Capture the cell that displays the provided text and extract its (x, y) central coordinate. 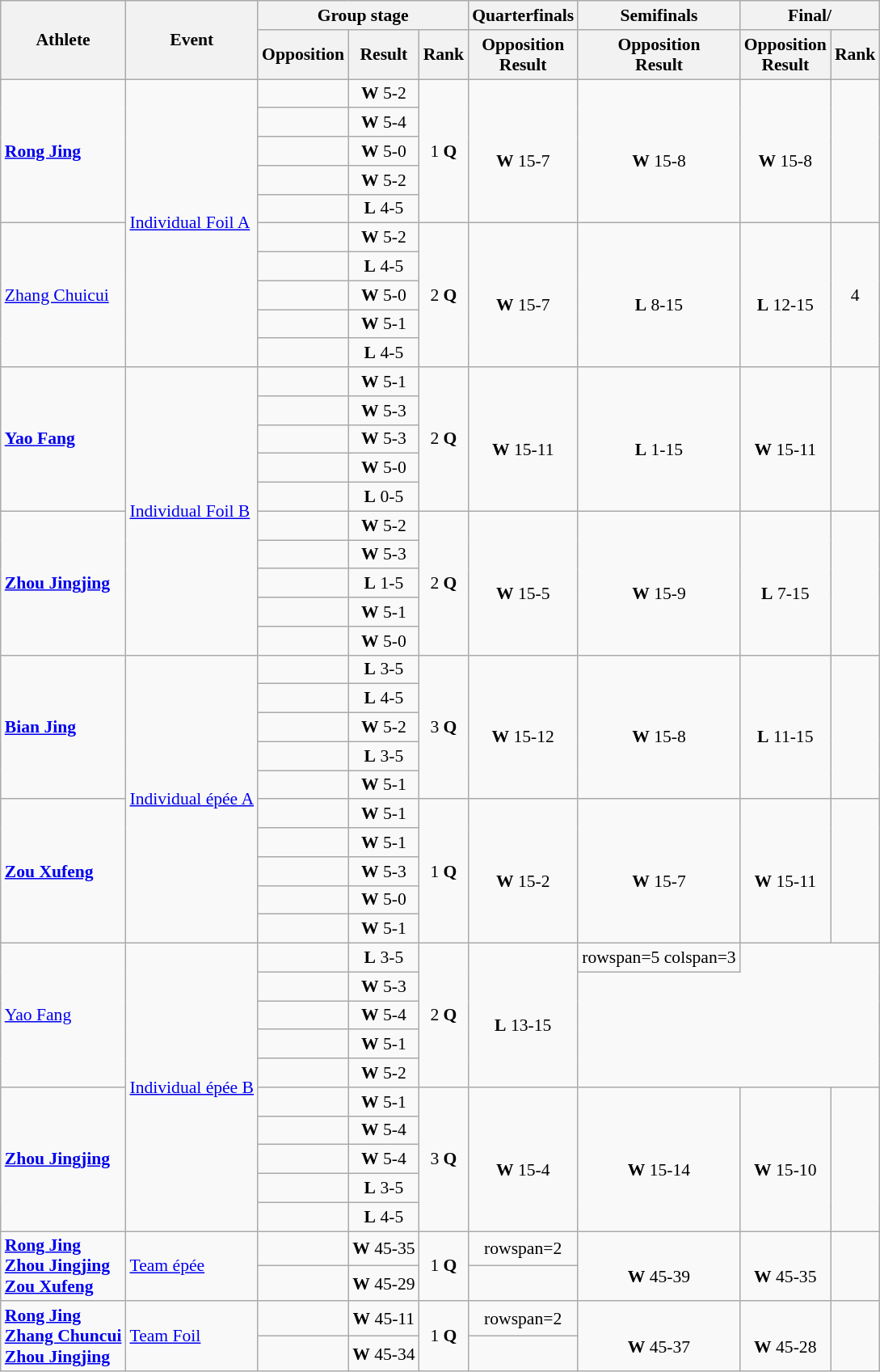
Individual Foil B (192, 511)
Bian Jing (63, 727)
Individual épée B (192, 1087)
W 15-14 (659, 1159)
W 15-9 (659, 583)
4 (855, 295)
W 15-10 (785, 1159)
Team épée (192, 1266)
Individual Foil A (192, 223)
Group stage (363, 15)
W 15-4 (523, 1159)
Result (383, 55)
W 45-34 (383, 1353)
L 7-15 (785, 583)
Zhang Chuicui (63, 295)
Athlete (63, 40)
L 11-15 (785, 727)
Rong JingZhou JingjingZou Xufeng (63, 1266)
Opposition (303, 55)
L 0-5 (383, 497)
W 45-39 (659, 1266)
Rong Jing (63, 151)
Final/ (810, 15)
rowspan=5 colspan=3 (659, 958)
L 13-15 (523, 1015)
W 15-2 (523, 872)
L 1-5 (383, 584)
W 45-11 (383, 1319)
L 1-15 (659, 439)
Zou Xufeng (63, 872)
W 45-37 (659, 1337)
Semifinals (659, 15)
Individual épée A (192, 799)
Team Foil (192, 1337)
W 45-29 (383, 1284)
W 45-28 (785, 1337)
L 8-15 (659, 295)
L 12-15 (785, 295)
W 15-12 (523, 727)
Rong JingZhang ChuncuiZhou Jingjing (63, 1337)
Event (192, 40)
W 15-5 (523, 583)
Quarterfinals (523, 15)
